Output the [x, y] coordinate of the center of the cell containing the given text.  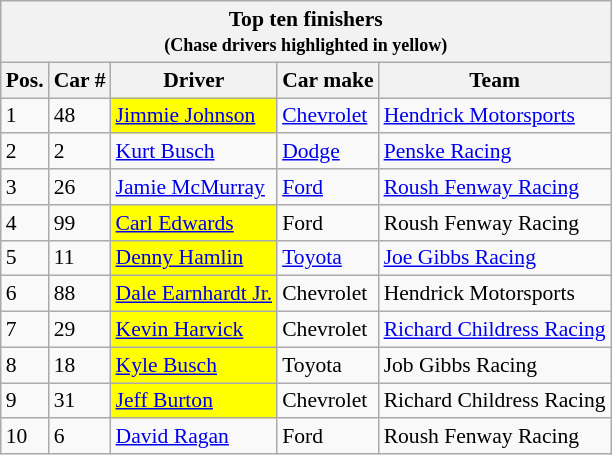
99 [80, 223]
7 [25, 330]
Kevin Harvick [194, 330]
Dale Earnhardt Jr. [194, 294]
Car make [328, 80]
29 [80, 330]
David Ragan [194, 437]
Kyle Busch [194, 365]
3 [25, 187]
8 [25, 365]
Denny Hamlin [194, 258]
Top ten finishers(Chase drivers highlighted in yellow) [306, 32]
Car # [80, 80]
18 [80, 365]
Pos. [25, 80]
Kurt Busch [194, 152]
Joe Gibbs Racing [495, 258]
Job Gibbs Racing [495, 365]
10 [25, 437]
Jamie McMurray [194, 187]
5 [25, 258]
9 [25, 401]
Driver [194, 80]
4 [25, 223]
Team [495, 80]
Jeff Burton [194, 401]
Carl Edwards [194, 223]
31 [80, 401]
Jimmie Johnson [194, 116]
Dodge [328, 152]
88 [80, 294]
11 [80, 258]
26 [80, 187]
48 [80, 116]
Penske Racing [495, 152]
1 [25, 116]
